Extract the [x, y] coordinate from the center of the cell holding the provided text.  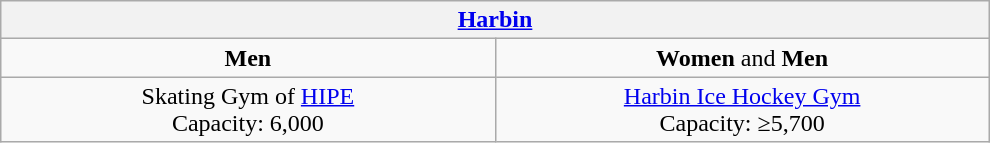
Harbin [495, 20]
Women and Men [742, 58]
Harbin Ice Hockey GymCapacity: ≥5,700 [742, 110]
Skating Gym of HIPECapacity: 6,000 [248, 110]
Men [248, 58]
